Scan for the cell matching the given text and deliver its (x, y) coordinate at center. 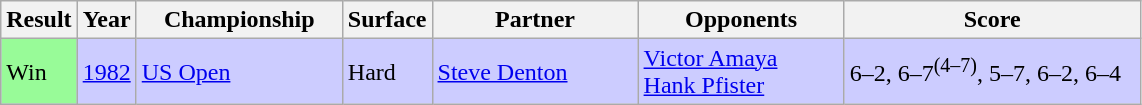
1982 (106, 72)
6–2, 6–7(4–7), 5–7, 6–2, 6–4 (992, 72)
Partner (535, 20)
Year (106, 20)
Result (39, 20)
Victor Amaya Hank Pfister (741, 72)
US Open (239, 72)
Surface (387, 20)
Opponents (741, 20)
Score (992, 20)
Steve Denton (535, 72)
Win (39, 72)
Hard (387, 72)
Championship (239, 20)
